Determine the [x, y] coordinate at the center of the cell enclosing the given text.  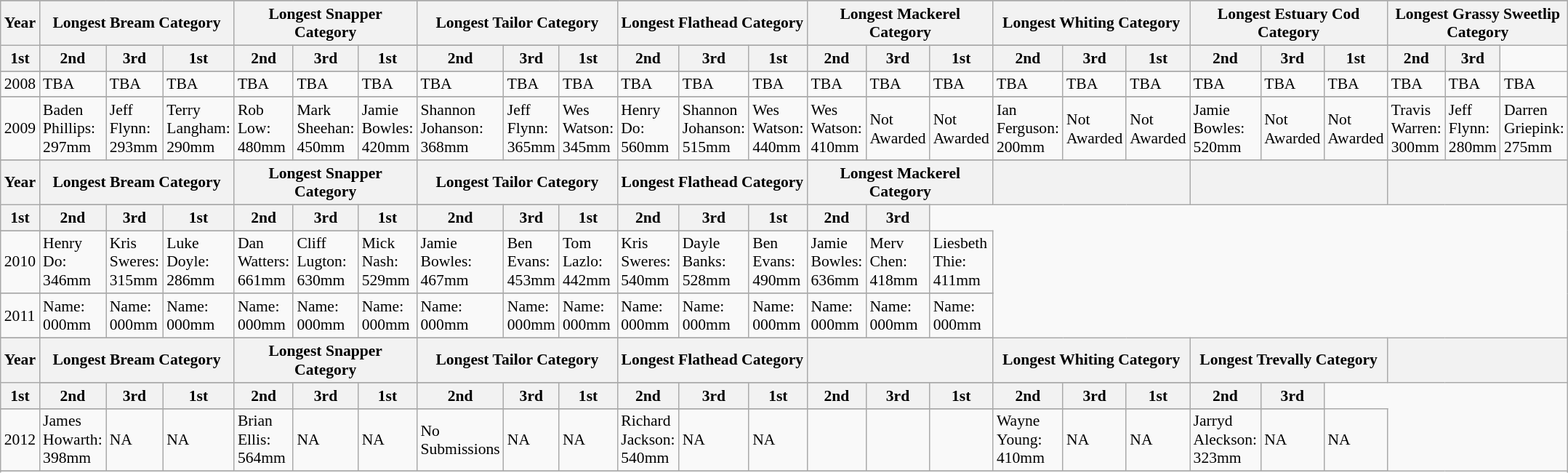
2012 [20, 440]
Shannon Johanson: 515mm [714, 130]
Mark Sheehan: 450mm [326, 130]
Tom Lazlo: 442mm [588, 262]
Jeff Flynn: 293mm [134, 130]
Jeff Flynn: 365mm [531, 130]
Longest Grassy Sweetlip Category [1478, 23]
Brian Ellis: 564mm [264, 440]
James Howarth: 398mm [73, 440]
No Submissions [459, 440]
Longest Estuary Cod Category [1289, 23]
Liesbeth Thie: 411mm [961, 262]
Ben Evans: 453mm [531, 262]
Ben Evans: 490mm [778, 262]
2008 [20, 84]
Jeff Flynn: 280mm [1473, 130]
Jamie Bowles: 636mm [837, 262]
Jamie Bowles: 467mm [459, 262]
Wes Watson: 345mm [588, 130]
Baden Phillips: 297mm [73, 130]
Wes Watson: 440mm [778, 130]
Merv Chen: 418mm [897, 262]
Dan Watters: 661mm [264, 262]
Jamie Bowles: 520mm [1226, 130]
Travis Warren: 300mm [1416, 130]
Mick Nash: 529mm [388, 262]
Luke Doyle: 286mm [198, 262]
2010 [20, 262]
Jamie Bowles: 420mm [388, 130]
Richard Jackson: 540mm [648, 440]
Dayle Banks: 528mm [714, 262]
Rob Low: 480mm [264, 130]
Kris Sweres: 315mm [134, 262]
Wayne Young: 410mm [1028, 440]
Terry Langham: 290mm [198, 130]
Darren Griepink: 275mm [1534, 130]
Shannon Johanson: 368mm [459, 130]
Ian Ferguson: 200mm [1028, 130]
Jarryd Aleckson: 323mm [1226, 440]
Henry Do: 560mm [648, 130]
Wes Watson: 410mm [837, 130]
Kris Sweres: 540mm [648, 262]
Henry Do: 346mm [73, 262]
2009 [20, 130]
Longest Trevally Category [1289, 361]
2011 [20, 316]
Cliff Lugton: 630mm [326, 262]
